From the cell containing the given text, extract its center point as (x, y) coordinate. 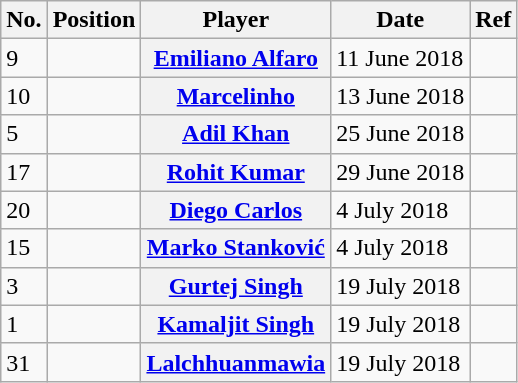
29 June 2018 (400, 172)
Date (400, 20)
17 (24, 172)
Marko Stanković (236, 248)
3 (24, 286)
Ref (494, 20)
5 (24, 134)
13 June 2018 (400, 96)
31 (24, 362)
Player (236, 20)
20 (24, 210)
Marcelinho (236, 96)
Gurtej Singh (236, 286)
No. (24, 20)
25 June 2018 (400, 134)
Rohit Kumar (236, 172)
Lalchhuanmawia (236, 362)
Position (94, 20)
Adil Khan (236, 134)
Kamaljit Singh (236, 324)
11 June 2018 (400, 58)
15 (24, 248)
1 (24, 324)
10 (24, 96)
Emiliano Alfaro (236, 58)
Diego Carlos (236, 210)
9 (24, 58)
